Capture the cell that displays the provided text and extract its (x, y) central coordinate. 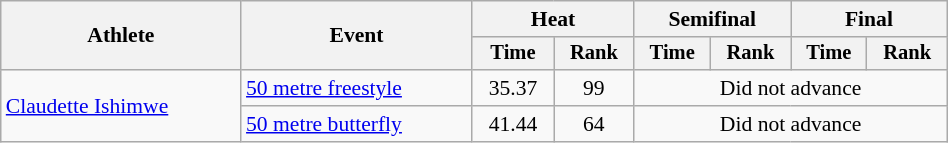
Athlete (121, 36)
64 (594, 124)
Heat (553, 19)
Event (356, 36)
41.44 (513, 124)
Claudette Ishimwe (121, 106)
Final (870, 19)
50 metre freestyle (356, 88)
50 metre butterfly (356, 124)
99 (594, 88)
Semifinal (712, 19)
35.37 (513, 88)
